Return (x, y) of the center of cell containing provided text 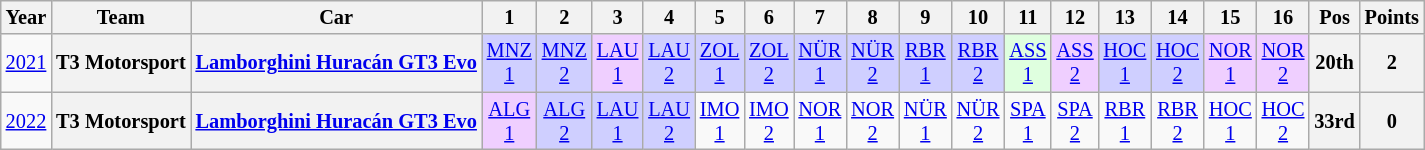
ASS1 (1028, 63)
ZOL1 (720, 63)
15 (1230, 17)
7 (820, 17)
13 (1124, 17)
ALG1 (510, 121)
Car (336, 17)
2021 (26, 63)
9 (926, 17)
Team (120, 17)
IMO2 (768, 121)
SPA1 (1028, 121)
Points (1392, 17)
ASS2 (1074, 63)
Year (26, 17)
12 (1074, 17)
MNZ2 (564, 63)
MNZ1 (510, 63)
8 (872, 17)
ALG2 (564, 121)
SPA2 (1074, 121)
33rd (1334, 121)
16 (1284, 17)
11 (1028, 17)
3 (618, 17)
10 (978, 17)
Pos (1334, 17)
0 (1392, 121)
1 (510, 17)
14 (1178, 17)
4 (669, 17)
ZOL2 (768, 63)
5 (720, 17)
6 (768, 17)
20th (1334, 63)
IMO1 (720, 121)
2022 (26, 121)
